Determine the (X, Y) coordinate at the center of the cell enclosing the given text.  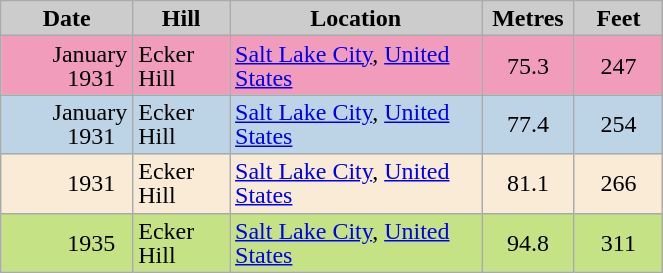
311 (618, 242)
1931 (67, 184)
75.3 (528, 66)
266 (618, 184)
77.4 (528, 124)
Date (67, 18)
Hill (182, 18)
247 (618, 66)
Metres (528, 18)
Feet (618, 18)
81.1 (528, 184)
1935 (67, 242)
254 (618, 124)
94.8 (528, 242)
Location (356, 18)
